Pinpoint the cell where the given text exists, returning its (X, Y) midpoint coordinate. 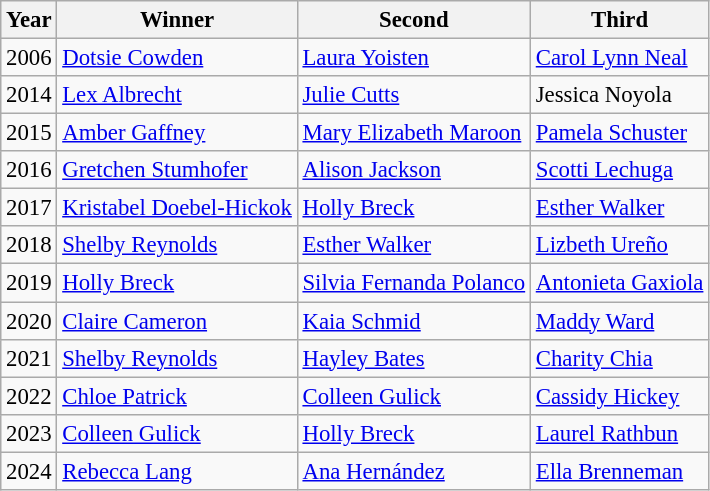
2023 (29, 433)
Silvia Fernanda Polanco (414, 283)
Third (619, 20)
Alison Jackson (414, 170)
2006 (29, 58)
Amber Gaffney (177, 133)
Winner (177, 20)
Jessica Noyola (619, 95)
Julie Cutts (414, 95)
2018 (29, 245)
Claire Cameron (177, 321)
Second (414, 20)
Lizbeth Ureño (619, 245)
Mary Elizabeth Maroon (414, 133)
Antonieta Gaxiola (619, 283)
Pamela Schuster (619, 133)
Kaia Schmid (414, 321)
Scotti Lechuga (619, 170)
Hayley Bates (414, 358)
Dotsie Cowden (177, 58)
2014 (29, 95)
2020 (29, 321)
2016 (29, 170)
Maddy Ward (619, 321)
Lex Albrecht (177, 95)
2015 (29, 133)
Charity Chia (619, 358)
2017 (29, 208)
2024 (29, 471)
2021 (29, 358)
Ana Hernández (414, 471)
Kristabel Doebel-Hickok (177, 208)
Year (29, 20)
Gretchen Stumhofer (177, 170)
2022 (29, 396)
Cassidy Hickey (619, 396)
Rebecca Lang (177, 471)
2019 (29, 283)
Chloe Patrick (177, 396)
Laurel Rathbun (619, 433)
Carol Lynn Neal (619, 58)
Laura Yoisten (414, 58)
Ella Brenneman (619, 471)
